Search for the cell housing the specified text and yield its (X, Y) center coordinate. 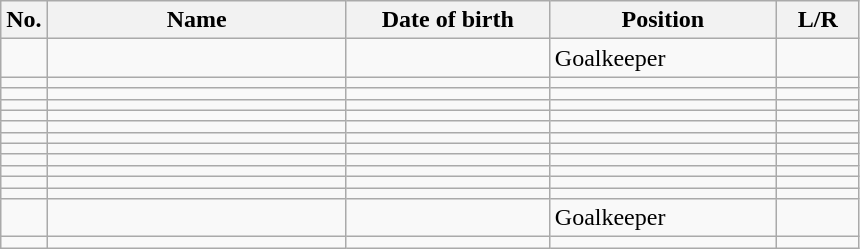
Position (662, 20)
Name (196, 20)
L/R (818, 20)
No. (24, 20)
Date of birth (448, 20)
